Identify which cell holds the provided text, then report its [X, Y] central coordinate. 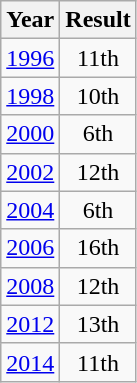
10th [98, 96]
1998 [30, 96]
2014 [30, 362]
2006 [30, 248]
2012 [30, 324]
1996 [30, 58]
Result [98, 20]
2008 [30, 286]
2000 [30, 134]
16th [98, 248]
2004 [30, 210]
13th [98, 324]
2002 [30, 172]
Year [30, 20]
